Provide the [X, Y] coordinate of the cell's center where the given text is located.  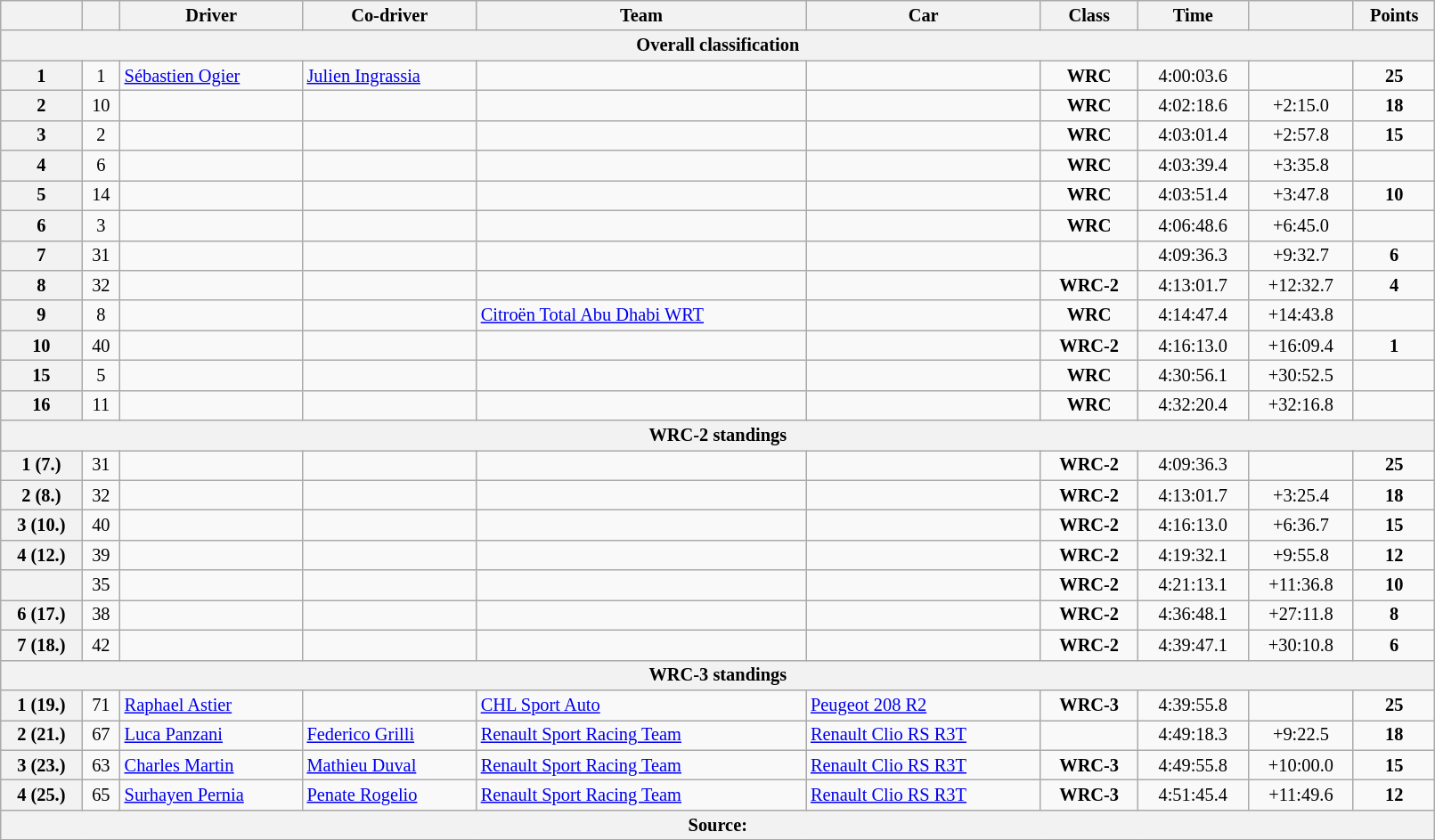
+2:15.0 [1300, 105]
Peugeot 208 R2 [923, 705]
63 [102, 765]
4:36:48.1 [1193, 615]
+30:52.5 [1300, 375]
WRC-2 standings [718, 436]
11 [102, 405]
Source: [718, 825]
35 [102, 585]
+12:32.7 [1300, 285]
71 [102, 705]
38 [102, 615]
14 [102, 195]
Driver [212, 15]
4:02:18.6 [1193, 105]
7 [41, 256]
Points [1393, 15]
4 (25.) [41, 795]
4:03:39.4 [1193, 166]
65 [102, 795]
3 (23.) [41, 765]
4:39:55.8 [1193, 705]
+3:47.8 [1300, 195]
Time [1193, 15]
+14:43.8 [1300, 315]
+16:09.4 [1300, 346]
4:03:51.4 [1193, 195]
+11:36.8 [1300, 585]
4:32:20.4 [1193, 405]
Car [923, 15]
4 (12.) [41, 555]
Surhayen Pernia [212, 795]
1 (19.) [41, 705]
1 (7.) [41, 465]
Penate Rogelio [390, 795]
39 [102, 555]
+6:45.0 [1300, 225]
+3:25.4 [1300, 495]
Charles Martin [212, 765]
4:49:55.8 [1193, 765]
+6:36.7 [1300, 525]
4:30:56.1 [1193, 375]
+11:49.6 [1300, 795]
+9:55.8 [1300, 555]
Class [1088, 15]
+9:22.5 [1300, 735]
4:51:45.4 [1193, 795]
Federico Grilli [390, 735]
Mathieu Duval [390, 765]
+2:57.8 [1300, 135]
67 [102, 735]
42 [102, 645]
4:14:47.4 [1193, 315]
4:03:01.4 [1193, 135]
+30:10.8 [1300, 645]
Sébastien Ogier [212, 76]
Co-driver [390, 15]
WRC-3 standings [718, 675]
9 [41, 315]
2 (21.) [41, 735]
4:21:13.1 [1193, 585]
16 [41, 405]
Julien Ingrassia [390, 76]
4:00:03.6 [1193, 76]
Citroën Total Abu Dhabi WRT [641, 315]
+3:35.8 [1300, 166]
+10:00.0 [1300, 765]
4:19:32.1 [1193, 555]
6 (17.) [41, 615]
Luca Panzani [212, 735]
CHL Sport Auto [641, 705]
+9:32.7 [1300, 256]
Raphael Astier [212, 705]
4:49:18.3 [1193, 735]
Team [641, 15]
4:39:47.1 [1193, 645]
+27:11.8 [1300, 615]
4:06:48.6 [1193, 225]
3 (10.) [41, 525]
Overall classification [718, 45]
7 (18.) [41, 645]
+32:16.8 [1300, 405]
2 (8.) [41, 495]
